Provide the (x, y) coordinate of the cell's center where the given text is located.  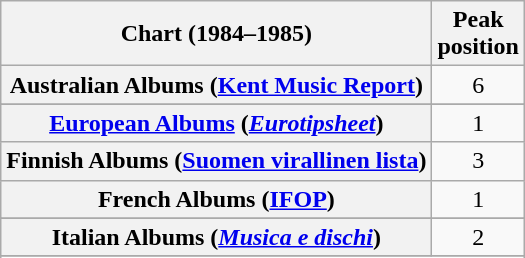
2 (478, 237)
French Albums (IFOP) (216, 199)
European Albums (Eurotipsheet) (216, 123)
3 (478, 161)
6 (478, 85)
Australian Albums (Kent Music Report) (216, 85)
Chart (1984–1985) (216, 34)
Finnish Albums (Suomen virallinen lista) (216, 161)
Peakposition (478, 34)
Italian Albums (Musica e dischi) (216, 237)
